Return (X, Y) of the center of cell containing provided text 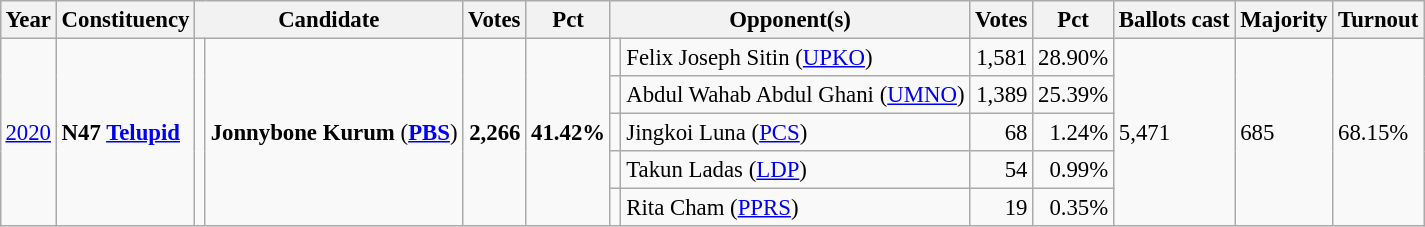
54 (1002, 170)
Turnout (1378, 20)
19 (1002, 208)
Jonnybone Kurum (PBS) (334, 132)
41.42% (568, 132)
0.99% (1074, 170)
68 (1002, 133)
1,581 (1002, 57)
Rita Cham (PPRS) (796, 208)
5,471 (1174, 132)
Jingkoi Luna (PCS) (796, 133)
1.24% (1074, 133)
28.90% (1074, 57)
Opponent(s) (790, 20)
Year (28, 20)
68.15% (1378, 132)
Majority (1284, 20)
N47 Telupid (125, 132)
1,389 (1002, 95)
25.39% (1074, 95)
Candidate (329, 20)
2,266 (494, 132)
2020 (28, 132)
Felix Joseph Sitin (UPKO) (796, 57)
685 (1284, 132)
0.35% (1074, 208)
Takun Ladas (LDP) (796, 170)
Abdul Wahab Abdul Ghani (UMNO) (796, 95)
Constituency (125, 20)
Ballots cast (1174, 20)
